Capture the cell that displays the provided text and extract its (X, Y) central coordinate. 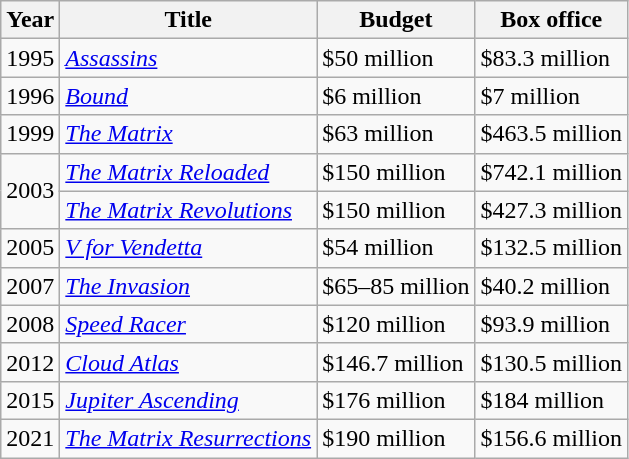
Jupiter Ascending (188, 400)
2015 (30, 400)
2008 (30, 324)
$190 million (396, 438)
$176 million (396, 400)
The Matrix Resurrections (188, 438)
2021 (30, 438)
$184 million (551, 400)
$40.2 million (551, 286)
The Matrix (188, 134)
The Invasion (188, 286)
$83.3 million (551, 58)
$93.9 million (551, 324)
$50 million (396, 58)
$63 million (396, 134)
$65–85 million (396, 286)
The Matrix Revolutions (188, 210)
$146.7 million (396, 362)
$130.5 million (551, 362)
2012 (30, 362)
Budget (396, 20)
Cloud Atlas (188, 362)
Box office (551, 20)
The Matrix Reloaded (188, 172)
1996 (30, 96)
$120 million (396, 324)
$132.5 million (551, 248)
$54 million (396, 248)
$6 million (396, 96)
$427.3 million (551, 210)
1999 (30, 134)
Year (30, 20)
$463.5 million (551, 134)
2007 (30, 286)
Title (188, 20)
$156.6 million (551, 438)
$7 million (551, 96)
2005 (30, 248)
Assassins (188, 58)
2003 (30, 191)
Speed Racer (188, 324)
$742.1 million (551, 172)
Bound (188, 96)
1995 (30, 58)
V for Vendetta (188, 248)
